Detect which cell encompasses the target text, then output its (X, Y) center coordinate. 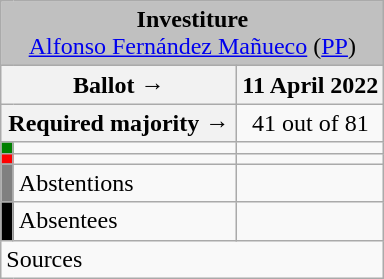
41 out of 81 (310, 123)
Absentees (125, 221)
Required majority → (119, 123)
InvestitureAlfonso Fernández Mañueco (PP) (192, 34)
11 April 2022 (310, 85)
Sources (192, 259)
Ballot → (119, 85)
Abstentions (125, 183)
